Determine the (X, Y) coordinate at the center of the cell enclosing the given text.  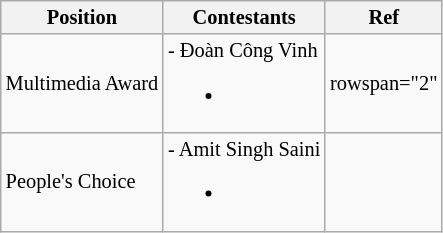
Contestants (244, 17)
Position (82, 17)
Multimedia Award (82, 83)
- Amit Singh Saini (244, 181)
- Đoàn Công Vinh (244, 83)
Ref (384, 17)
People's Choice (82, 181)
rowspan="2" (384, 83)
